From the cell containing the given text, extract its center point as [x, y] coordinate. 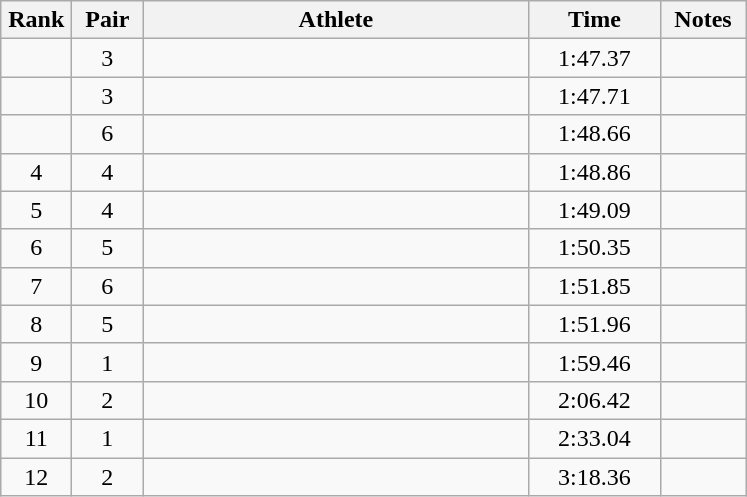
1:51.96 [594, 324]
1:47.71 [594, 96]
1:51.85 [594, 286]
7 [36, 286]
9 [36, 362]
8 [36, 324]
Rank [36, 20]
Notes [703, 20]
Athlete [336, 20]
1:50.35 [594, 248]
1:47.37 [594, 58]
10 [36, 400]
1:59.46 [594, 362]
12 [36, 477]
1:48.66 [594, 134]
2:33.04 [594, 438]
3:18.36 [594, 477]
Time [594, 20]
2:06.42 [594, 400]
1:49.09 [594, 210]
11 [36, 438]
Pair [108, 20]
1:48.86 [594, 172]
